Extract the [X, Y] coordinate from the center of the cell holding the provided text.  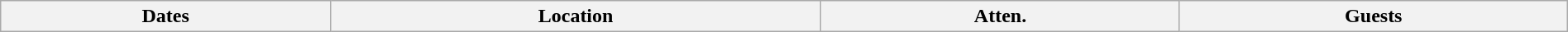
Dates [165, 16]
Guests [1373, 16]
Atten. [1001, 16]
Location [576, 16]
